Scan for the cell matching the given text and deliver its [X, Y] coordinate at center. 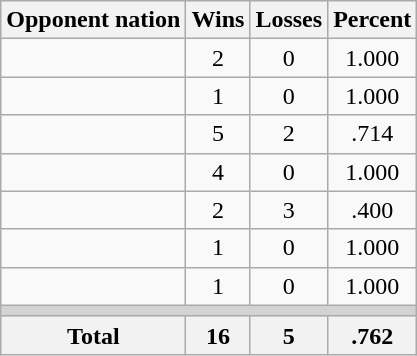
3 [289, 210]
4 [218, 172]
Wins [218, 20]
.714 [372, 134]
Losses [289, 20]
Percent [372, 20]
.762 [372, 335]
16 [218, 335]
Total [94, 335]
.400 [372, 210]
Opponent nation [94, 20]
